Return [x, y] of the center of cell containing provided text 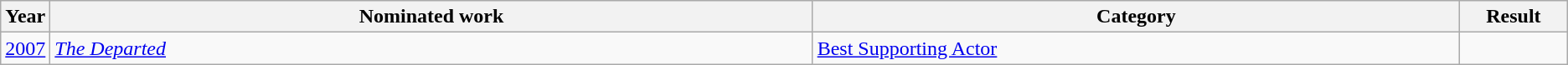
Year [25, 17]
Result [1514, 17]
The Departed [431, 48]
Category [1136, 17]
Nominated work [431, 17]
Best Supporting Actor [1136, 48]
2007 [25, 48]
